Output the [x, y] coordinate of the center of the cell containing the given text.  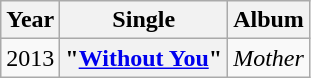
Year [30, 20]
"Without You" [144, 58]
Single [144, 20]
2013 [30, 58]
Mother [269, 58]
Album [269, 20]
